For the text-containing cell, return its midpoint in (X, Y) coordinate format. 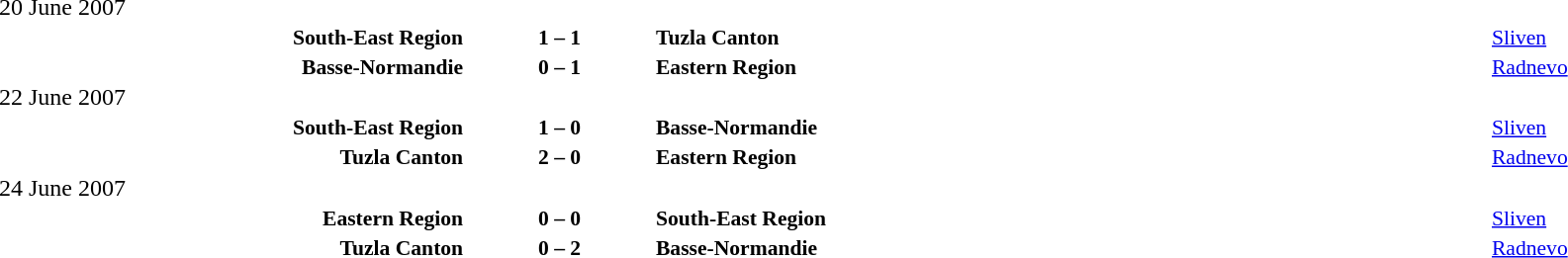
1 – 0 (560, 128)
0 – 0 (560, 217)
2 – 0 (560, 157)
1 – 1 (560, 38)
South-East Region (1070, 217)
0 – 1 (560, 67)
Basse-Normandie (1070, 128)
Tuzla Canton (1070, 38)
